Search for the cell housing the specified text and yield its [X, Y] center coordinate. 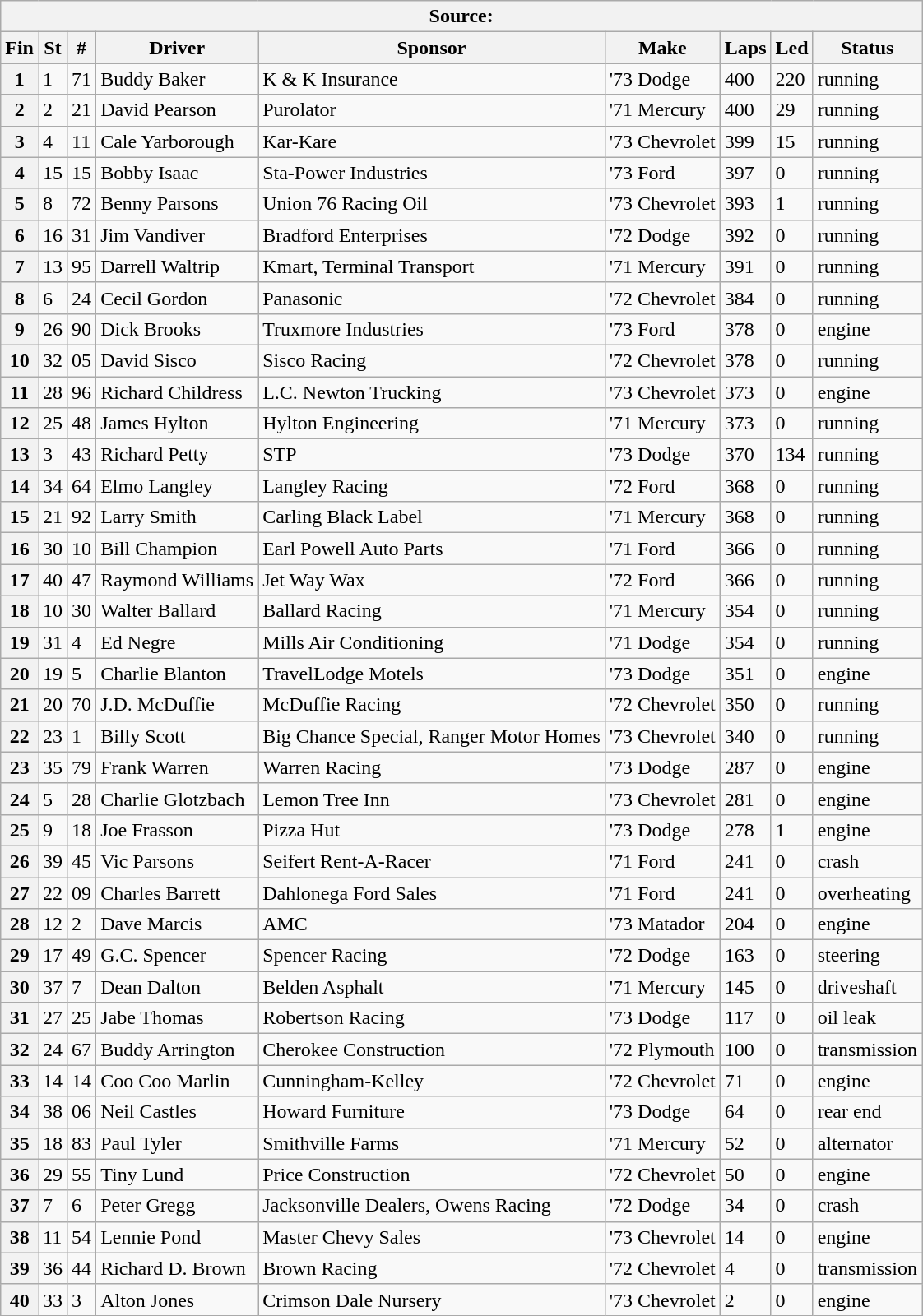
72 [82, 204]
Dahlonega Ford Sales [432, 892]
Led [791, 48]
134 [791, 455]
Elmo Langley [178, 486]
St [53, 48]
48 [82, 424]
David Sisco [178, 360]
Master Chevy Sales [432, 1237]
79 [82, 767]
Coo Coo Marlin [178, 1081]
steering [867, 956]
67 [82, 1050]
driveshaft [867, 987]
100 [745, 1050]
AMC [432, 924]
Sta-Power Industries [432, 173]
Bobby Isaac [178, 173]
54 [82, 1237]
Cunningham-Kelley [432, 1081]
163 [745, 956]
Cecil Gordon [178, 298]
Earl Powell Auto Parts [432, 549]
Kar-Kare [432, 141]
Bradford Enterprises [432, 235]
83 [82, 1143]
Benny Parsons [178, 204]
J.D. McDuffie [178, 705]
Truxmore Industries [432, 329]
Richard D. Brown [178, 1268]
Driver [178, 48]
Walter Ballard [178, 611]
Howard Furniture [432, 1112]
Source: [461, 16]
Fin [20, 48]
L.C. Newton Trucking [432, 392]
Panasonic [432, 298]
Dean Dalton [178, 987]
Belden Asphalt [432, 987]
392 [745, 235]
Ed Negre [178, 642]
281 [745, 799]
Hylton Engineering [432, 424]
Warren Racing [432, 767]
'72 Plymouth [662, 1050]
70 [82, 705]
Bill Champion [178, 549]
220 [791, 79]
Charlie Glotzbach [178, 799]
96 [82, 392]
Spencer Racing [432, 956]
50 [745, 1175]
McDuffie Racing [432, 705]
43 [82, 455]
Mills Air Conditioning [432, 642]
Smithville Farms [432, 1143]
STP [432, 455]
351 [745, 674]
49 [82, 956]
Sponsor [432, 48]
Make [662, 48]
Kmart, Terminal Transport [432, 266]
204 [745, 924]
Lemon Tree Inn [432, 799]
Jim Vandiver [178, 235]
Larry Smith [178, 517]
Buddy Arrington [178, 1050]
340 [745, 736]
Lennie Pond [178, 1237]
Peter Gregg [178, 1206]
Richard Petty [178, 455]
05 [82, 360]
Tiny Lund [178, 1175]
Neil Castles [178, 1112]
G.C. Spencer [178, 956]
Sisco Racing [432, 360]
Paul Tyler [178, 1143]
Dave Marcis [178, 924]
Buddy Baker [178, 79]
David Pearson [178, 110]
Crimson Dale Nursery [432, 1300]
Carling Black Label [432, 517]
287 [745, 767]
Raymond Williams [178, 580]
Vic Parsons [178, 861]
09 [82, 892]
Big Chance Special, Ranger Motor Homes [432, 736]
overheating [867, 892]
391 [745, 266]
399 [745, 141]
'73 Matador [662, 924]
47 [82, 580]
Alton Jones [178, 1300]
Charlie Blanton [178, 674]
Jabe Thomas [178, 1018]
Status [867, 48]
45 [82, 861]
Frank Warren [178, 767]
397 [745, 173]
06 [82, 1112]
Darrell Waltrip [178, 266]
Laps [745, 48]
Langley Racing [432, 486]
alternator [867, 1143]
370 [745, 455]
44 [82, 1268]
Charles Barrett [178, 892]
James Hylton [178, 424]
Seifert Rent-A-Racer [432, 861]
Pizza Hut [432, 830]
Jacksonville Dealers, Owens Racing [432, 1206]
Cale Yarborough [178, 141]
350 [745, 705]
Cherokee Construction [432, 1050]
117 [745, 1018]
Billy Scott [178, 736]
52 [745, 1143]
Dick Brooks [178, 329]
'71 Dodge [662, 642]
Robertson Racing [432, 1018]
278 [745, 830]
90 [82, 329]
Jet Way Wax [432, 580]
145 [745, 987]
K & K Insurance [432, 79]
Union 76 Racing Oil [432, 204]
Joe Frasson [178, 830]
TravelLodge Motels [432, 674]
oil leak [867, 1018]
55 [82, 1175]
95 [82, 266]
Purolator [432, 110]
393 [745, 204]
Richard Childress [178, 392]
92 [82, 517]
384 [745, 298]
# [82, 48]
Brown Racing [432, 1268]
rear end [867, 1112]
Price Construction [432, 1175]
Ballard Racing [432, 611]
